Provide the (x, y) coordinate of the cell's center where the given text is located.  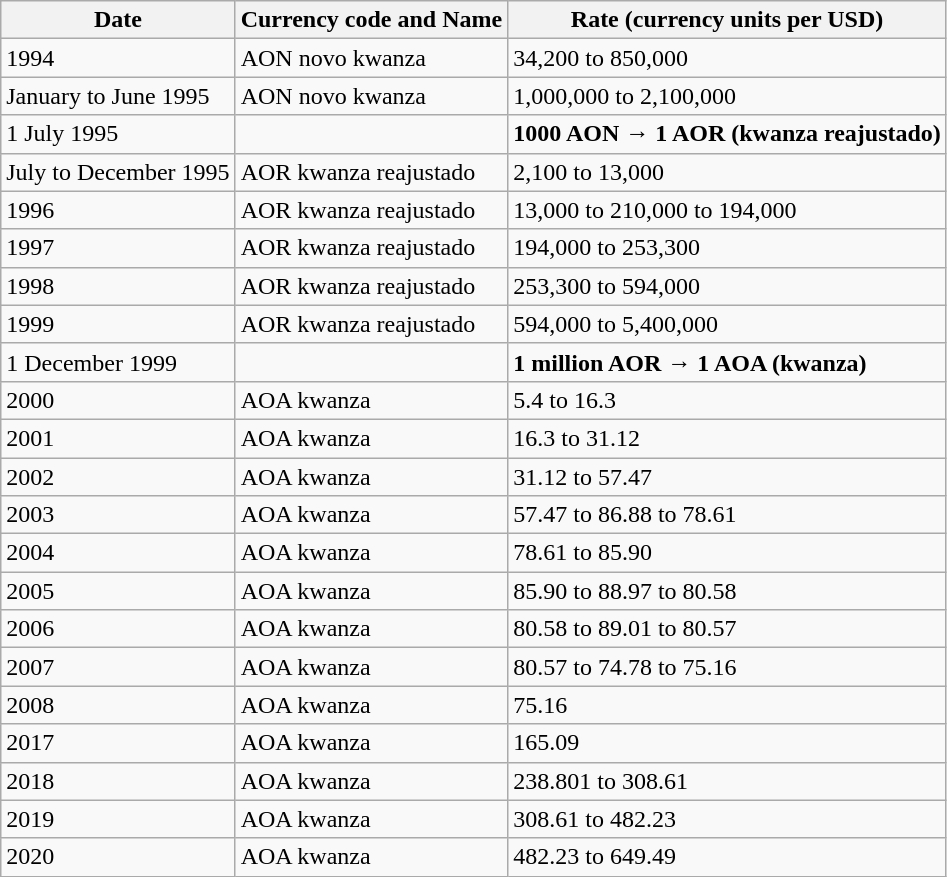
1,000,000 to 2,100,000 (728, 96)
165.09 (728, 743)
2006 (118, 629)
75.16 (728, 705)
5.4 to 16.3 (728, 400)
31.12 to 57.47 (728, 477)
80.58 to 89.01 to 80.57 (728, 629)
2,100 to 13,000 (728, 172)
1998 (118, 286)
1 million AOR → 1 AOA (kwanza) (728, 362)
482.23 to 649.49 (728, 857)
13,000 to 210,000 to 194,000 (728, 210)
1 July 1995 (118, 134)
308.61 to 482.23 (728, 819)
2008 (118, 705)
594,000 to 5,400,000 (728, 324)
194,000 to 253,300 (728, 248)
78.61 to 85.90 (728, 553)
January to June 1995 (118, 96)
2004 (118, 553)
85.90 to 88.97 to 80.58 (728, 591)
2003 (118, 515)
2007 (118, 667)
2019 (118, 819)
16.3 to 31.12 (728, 438)
2017 (118, 743)
34,200 to 850,000 (728, 58)
253,300 to 594,000 (728, 286)
80.57 to 74.78 to 75.16 (728, 667)
2018 (118, 781)
57.47 to 86.88 to 78.61 (728, 515)
1996 (118, 210)
2002 (118, 477)
Date (118, 20)
2000 (118, 400)
2020 (118, 857)
1 December 1999 (118, 362)
238.801 to 308.61 (728, 781)
1994 (118, 58)
1000 AON → 1 AOR (kwanza reajustado) (728, 134)
1999 (118, 324)
July to December 1995 (118, 172)
Currency code and Name (372, 20)
1997 (118, 248)
2001 (118, 438)
2005 (118, 591)
Rate (currency units per USD) (728, 20)
